Locate the cell with the specified text and output its [X, Y] center coordinate. 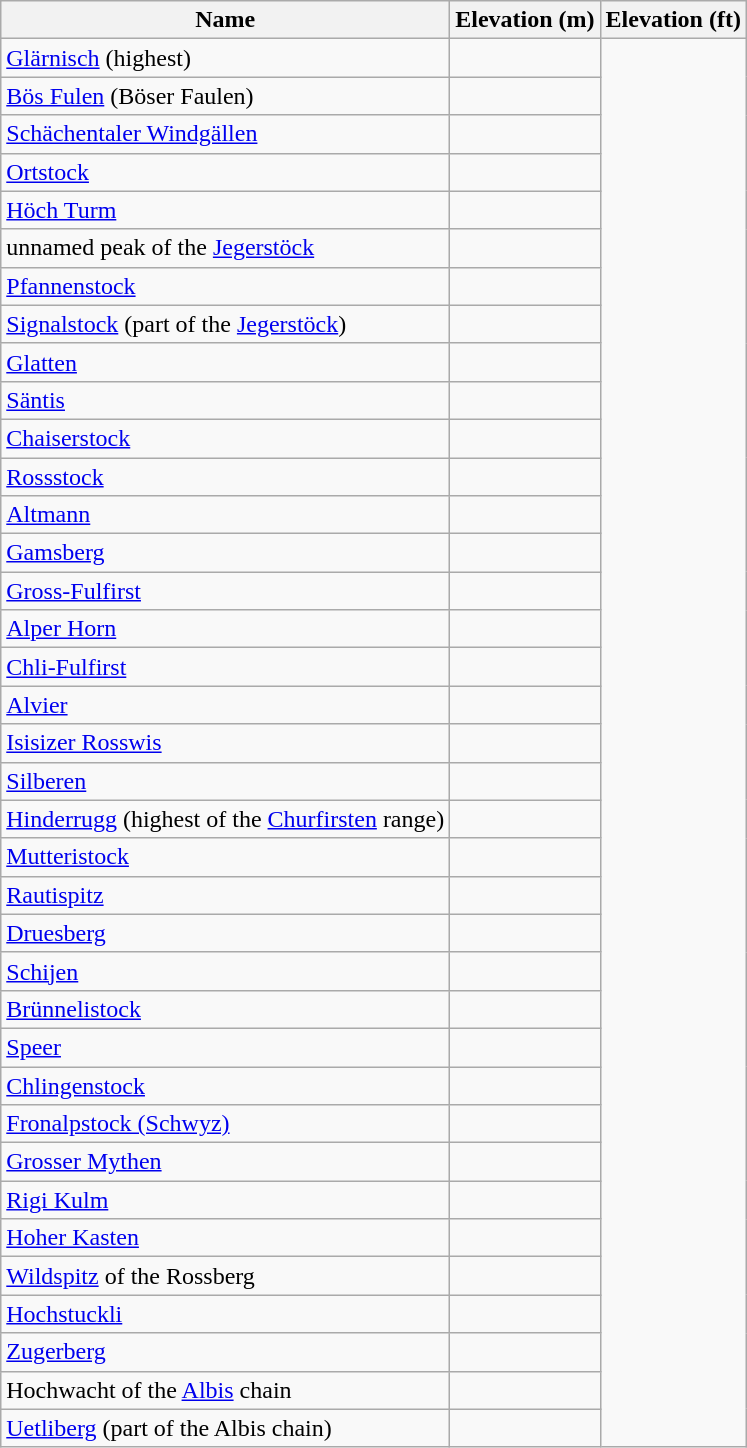
Rautispitz [226, 895]
Wildspitz of the Rossberg [226, 1276]
Speer [226, 1047]
Rigi Kulm [226, 1200]
Gross-Fulfirst [226, 591]
Gamsberg [226, 553]
Fronalpstock (Schwyz) [226, 1124]
Schächentaler Windgällen [226, 134]
Glatten [226, 362]
Glärnisch (highest) [226, 58]
Chaiserstock [226, 438]
Hinderrugg (highest of the Churfirsten range) [226, 819]
Hochstuckli [226, 1314]
Chli-Fulfirst [226, 667]
Signalstock (part of the Jegerstöck) [226, 324]
Elevation (m) [525, 20]
Grosser Mythen [226, 1162]
Hoher Kasten [226, 1238]
Druesberg [226, 933]
Pfannenstock [226, 286]
unnamed peak of the Jegerstöck [226, 248]
Uetliberg (part of the Albis chain) [226, 1428]
Name [226, 20]
Alper Horn [226, 629]
Säntis [226, 400]
Zugerberg [226, 1352]
Ortstock [226, 172]
Brünnelistock [226, 1009]
Chlingenstock [226, 1085]
Mutteristock [226, 857]
Altmann [226, 515]
Rossstock [226, 477]
Schijen [226, 971]
Hochwacht of the Albis chain [226, 1390]
Höch Turm [226, 210]
Silberen [226, 781]
Isisizer Rosswis [226, 743]
Alvier [226, 705]
Bös Fulen (Böser Faulen) [226, 96]
Elevation (ft) [673, 20]
